Return the [x, y] coordinate for the center point of the cell that contains the specified text.  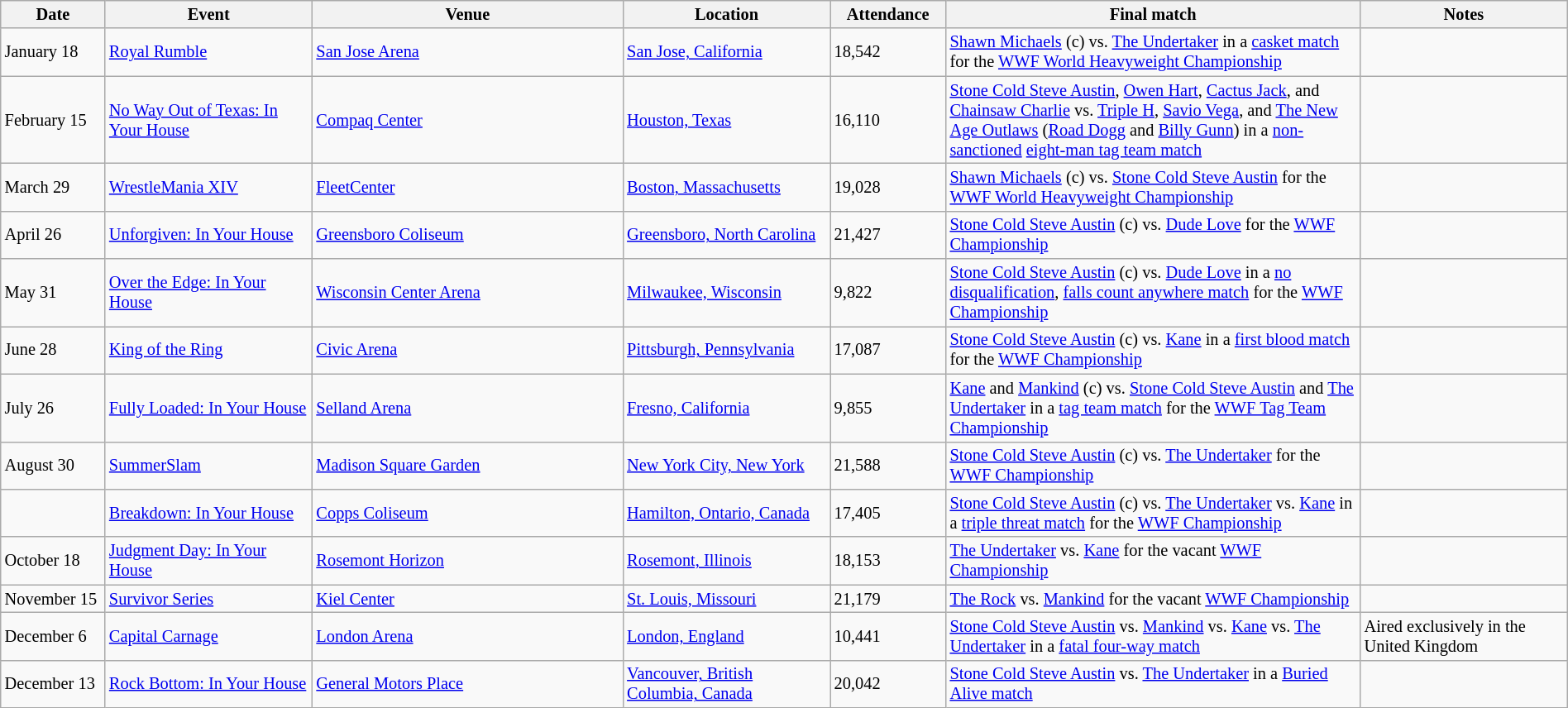
Greensboro Coliseum [468, 235]
Stone Cold Steve Austin vs. Mankind vs. Kane vs. The Undertaker in a fatal four-way match [1153, 636]
Royal Rumble [208, 52]
January 18 [53, 52]
Kane and Mankind (c) vs. Stone Cold Steve Austin and The Undertaker in a tag team match for the WWF Tag Team Championship [1153, 408]
Judgment Day: In Your House [208, 561]
No Way Out of Texas: In Your House [208, 120]
Kiel Center [468, 599]
Stone Cold Steve Austin vs. The Undertaker in a Buried Alive match [1153, 684]
Vancouver, British Columbia, Canada [726, 684]
New York City, New York [726, 466]
Final match [1153, 14]
19,028 [888, 187]
The Undertaker vs. Kane for the vacant WWF Championship [1153, 561]
July 26 [53, 408]
Wisconsin Center Arena [468, 293]
Madison Square Garden [468, 466]
Stone Cold Steve Austin (c) vs. The Undertaker for the WWF Championship [1153, 466]
October 18 [53, 561]
May 31 [53, 293]
Rosemont, Illinois [726, 561]
December 6 [53, 636]
16,110 [888, 120]
Stone Cold Steve Austin (c) vs. Dude Love in a no disqualification, falls count anywhere match for the WWF Championship [1153, 293]
Survivor Series [208, 599]
December 13 [53, 684]
London Arena [468, 636]
9,822 [888, 293]
Unforgiven: In Your House [208, 235]
Aired exclusively in the United Kingdom [1464, 636]
FleetCenter [468, 187]
April 26 [53, 235]
Breakdown: In Your House [208, 513]
Rosemont Horizon [468, 561]
Selland Arena [468, 408]
Location [726, 14]
17,087 [888, 350]
21,588 [888, 466]
London, England [726, 636]
August 30 [53, 466]
Event [208, 14]
WrestleMania XIV [208, 187]
Stone Cold Steve Austin (c) vs. The Undertaker vs. Kane in a triple threat match for the WWF Championship [1153, 513]
Shawn Michaels (c) vs. Stone Cold Steve Austin for the WWF World Heavyweight Championship [1153, 187]
Compaq Center [468, 120]
General Motors Place [468, 684]
9,855 [888, 408]
Civic Arena [468, 350]
Capital Carnage [208, 636]
20,042 [888, 684]
Boston, Massachusetts [726, 187]
San Jose Arena [468, 52]
Hamilton, Ontario, Canada [726, 513]
Over the Edge: In Your House [208, 293]
10,441 [888, 636]
Stone Cold Steve Austin (c) vs. Dude Love for the WWF Championship [1153, 235]
June 28 [53, 350]
November 15 [53, 599]
The Rock vs. Mankind for the vacant WWF Championship [1153, 599]
Venue [468, 14]
Stone Cold Steve Austin (c) vs. Kane in a first blood match for the WWF Championship [1153, 350]
18,542 [888, 52]
Milwaukee, Wisconsin [726, 293]
Shawn Michaels (c) vs. The Undertaker in a casket match for the WWF World Heavyweight Championship [1153, 52]
King of the Ring [208, 350]
Greensboro, North Carolina [726, 235]
San Jose, California [726, 52]
Attendance [888, 14]
18,153 [888, 561]
17,405 [888, 513]
Rock Bottom: In Your House [208, 684]
Fully Loaded: In Your House [208, 408]
Fresno, California [726, 408]
Houston, Texas [726, 120]
March 29 [53, 187]
St. Louis, Missouri [726, 599]
21,179 [888, 599]
Date [53, 14]
21,427 [888, 235]
February 15 [53, 120]
Notes [1464, 14]
Copps Coliseum [468, 513]
Pittsburgh, Pennsylvania [726, 350]
SummerSlam [208, 466]
